Identify which cell holds the provided text, then report its [x, y] central coordinate. 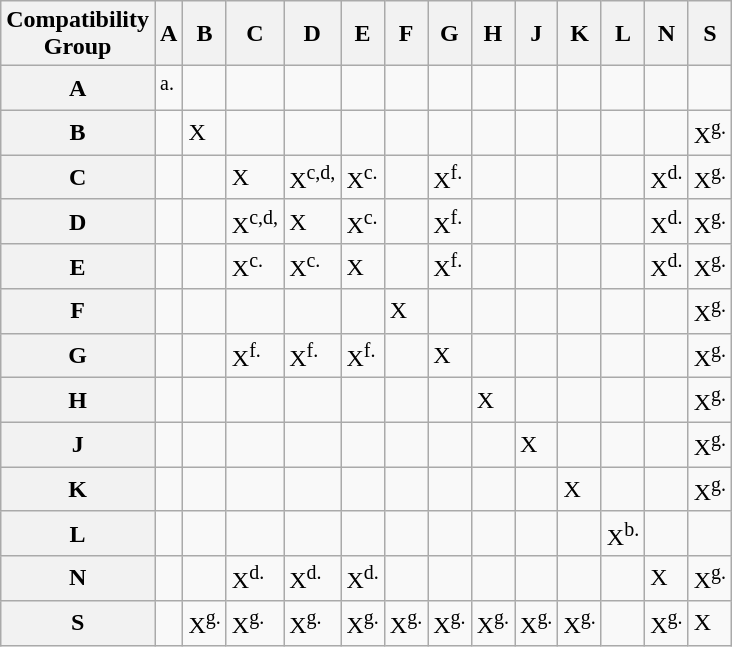
Xb. [622, 534]
CompatibilityGroup [78, 34]
a. [168, 88]
